Find where the given text appears and provide that cell's center as [x, y] coordinate. 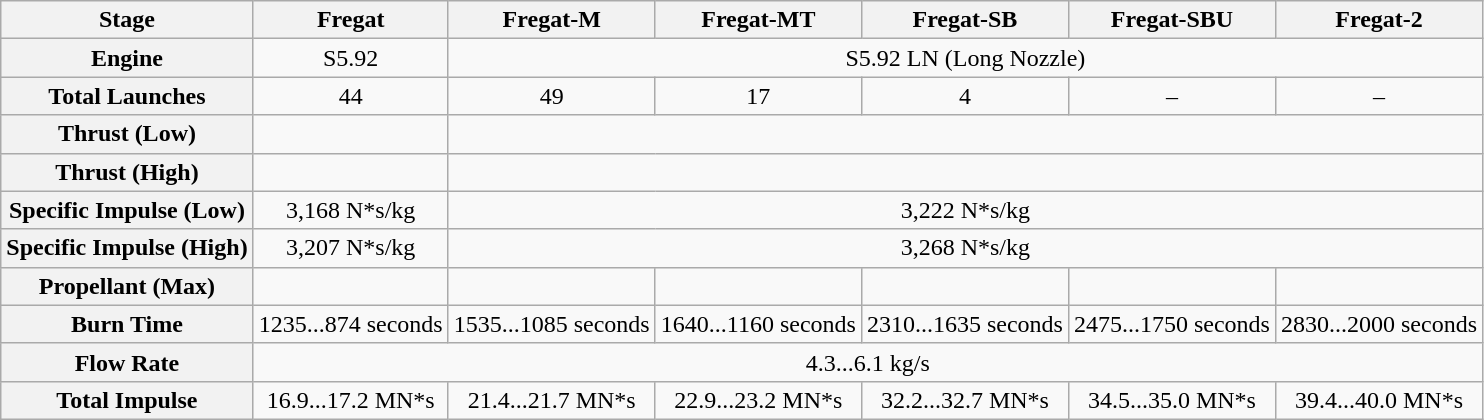
32.2...32.7 MN*s [964, 400]
1535...1085 seconds [552, 324]
Flow Rate [127, 362]
17 [758, 96]
Burn Time [127, 324]
Specific Impulse (Low) [127, 210]
49 [552, 96]
44 [350, 96]
Thrust (Low) [127, 134]
Specific Impulse (High) [127, 248]
Total Impulse [127, 400]
Stage [127, 20]
34.5...35.0 MN*s [1172, 400]
3,168 N*s/kg [350, 210]
Fregat-2 [1378, 20]
2475...1750 seconds [1172, 324]
3,268 N*s/kg [965, 248]
39.4...40.0 MN*s [1378, 400]
Fregat-MT [758, 20]
3,207 N*s/kg [350, 248]
Fregat [350, 20]
S5.92 LN (Long Nozzle) [965, 58]
Fregat-SBU [1172, 20]
21.4...21.7 MN*s [552, 400]
Propellant (Max) [127, 286]
Engine [127, 58]
2310...1635 seconds [964, 324]
4 [964, 96]
22.9...23.2 MN*s [758, 400]
Fregat-SB [964, 20]
2830...2000 seconds [1378, 324]
4.3...6.1 kg/s [868, 362]
1235...874 seconds [350, 324]
Fregat-M [552, 20]
Total Launches [127, 96]
S5.92 [350, 58]
16.9...17.2 MN*s [350, 400]
3,222 N*s/kg [965, 210]
1640...1160 seconds [758, 324]
Thrust (High) [127, 172]
